Locate the cell with the specified text and output its (X, Y) center coordinate. 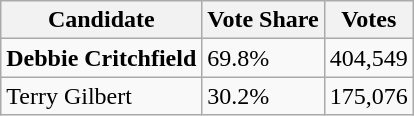
404,549 (368, 58)
30.2% (263, 96)
Debbie Critchfield (102, 58)
Votes (368, 20)
Candidate (102, 20)
Vote Share (263, 20)
175,076 (368, 96)
Terry Gilbert (102, 96)
69.8% (263, 58)
